From the cell containing the given text, extract its center point as [X, Y] coordinate. 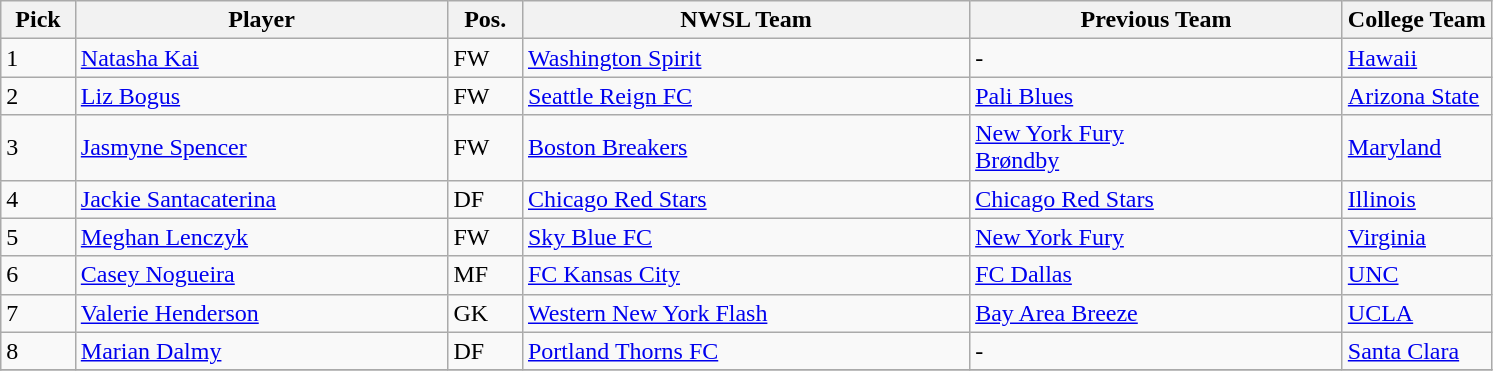
Pick [38, 20]
Player [262, 20]
Jackie Santacaterina [262, 199]
MF [486, 275]
Portland Thorns FC [746, 351]
Pali Blues [1156, 96]
Marian Dalmy [262, 351]
Valerie Henderson [262, 313]
4 [38, 199]
Meghan Lenczyk [262, 237]
Arizona State [1416, 96]
Washington Spirit [746, 58]
FC Kansas City [746, 275]
New York FuryBrøndby [1156, 148]
Virginia [1416, 237]
Seattle Reign FC [746, 96]
8 [38, 351]
5 [38, 237]
Casey Nogueira [262, 275]
UNC [1416, 275]
New York Fury [1156, 237]
NWSL Team [746, 20]
GK [486, 313]
Boston Breakers [746, 148]
Pos. [486, 20]
College Team [1416, 20]
Bay Area Breeze [1156, 313]
Sky Blue FC [746, 237]
Liz Bogus [262, 96]
Western New York Flash [746, 313]
Previous Team [1156, 20]
6 [38, 275]
Maryland [1416, 148]
Natasha Kai [262, 58]
1 [38, 58]
UCLA [1416, 313]
Illinois [1416, 199]
Jasmyne Spencer [262, 148]
3 [38, 148]
2 [38, 96]
FC Dallas [1156, 275]
Santa Clara [1416, 351]
Hawaii [1416, 58]
7 [38, 313]
